Scan for the cell matching the given text and deliver its [X, Y] coordinate at center. 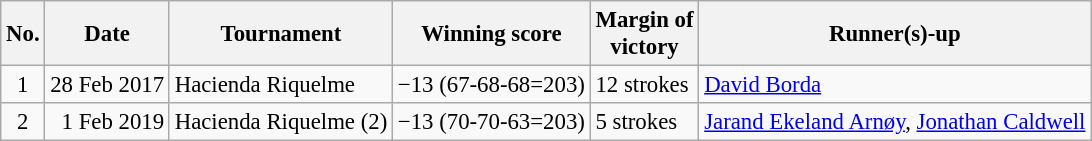
No. [23, 34]
David Borda [895, 85]
Margin ofvictory [644, 34]
Winning score [492, 34]
−13 (67-68-68=203) [492, 85]
Tournament [280, 34]
Jarand Ekeland Arnøy, Jonathan Caldwell [895, 122]
1 [23, 85]
−13 (70-70-63=203) [492, 122]
5 strokes [644, 122]
1 Feb 2019 [107, 122]
Date [107, 34]
12 strokes [644, 85]
Hacienda Riquelme (2) [280, 122]
Hacienda Riquelme [280, 85]
2 [23, 122]
Runner(s)-up [895, 34]
28 Feb 2017 [107, 85]
